From the cell containing the given text, extract its center point as (X, Y) coordinate. 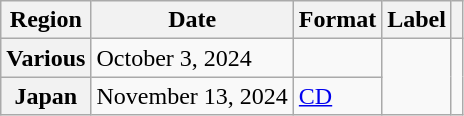
Japan (46, 96)
CD (337, 96)
Format (337, 20)
Various (46, 58)
Date (192, 20)
October 3, 2024 (192, 58)
Label (417, 20)
November 13, 2024 (192, 96)
Region (46, 20)
